Capture the cell that displays the provided text and extract its [X, Y] central coordinate. 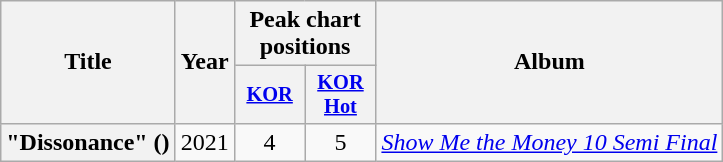
2021 [204, 142]
KORHot [340, 95]
"Dissonance" () [88, 142]
4 [270, 142]
Title [88, 62]
5 [340, 142]
Peak chartpositions [305, 34]
KOR [270, 95]
Album [550, 62]
Year [204, 62]
Show Me the Money 10 Semi Final [550, 142]
